For the text-containing cell, return its midpoint in (X, Y) coordinate format. 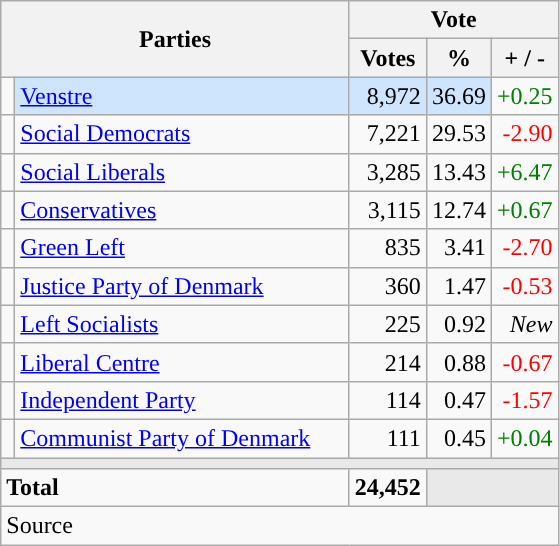
3.41 (458, 248)
36.69 (458, 96)
Left Socialists (182, 324)
24,452 (388, 488)
29.53 (458, 134)
+0.25 (524, 96)
-2.90 (524, 134)
214 (388, 362)
Social Liberals (182, 172)
7,221 (388, 134)
+0.04 (524, 438)
8,972 (388, 96)
3,115 (388, 210)
Communist Party of Denmark (182, 438)
12.74 (458, 210)
+ / - (524, 58)
Independent Party (182, 400)
-1.57 (524, 400)
0.47 (458, 400)
+6.47 (524, 172)
Conservatives (182, 210)
Justice Party of Denmark (182, 286)
360 (388, 286)
Total (176, 488)
225 (388, 324)
Venstre (182, 96)
13.43 (458, 172)
111 (388, 438)
Green Left (182, 248)
+0.67 (524, 210)
0.88 (458, 362)
% (458, 58)
-0.67 (524, 362)
Source (280, 526)
-0.53 (524, 286)
Liberal Centre (182, 362)
0.45 (458, 438)
New (524, 324)
114 (388, 400)
0.92 (458, 324)
-2.70 (524, 248)
3,285 (388, 172)
Parties (176, 39)
1.47 (458, 286)
Vote (454, 20)
835 (388, 248)
Social Democrats (182, 134)
Votes (388, 58)
